Find where the given text appears and provide that cell's center as (X, Y) coordinate. 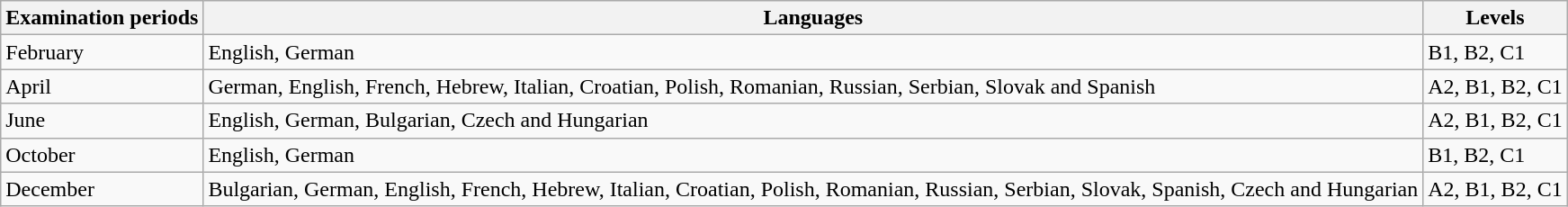
February (103, 52)
December (103, 189)
Bulgarian, German, English, French, Hebrew, Italian, Croatian, Polish, Romanian, Russian, Serbian, Slovak, Spanish, Czech and Hungarian (813, 189)
English, German, Bulgarian, Czech and Hungarian (813, 121)
Examination periods (103, 18)
German, English, French, Hebrew, Italian, Croatian, Polish, Romanian, Russian, Serbian, Slovak and Spanish (813, 86)
Languages (813, 18)
October (103, 155)
Levels (1495, 18)
April (103, 86)
June (103, 121)
